For the text-containing cell, return its midpoint in [X, Y] coordinate format. 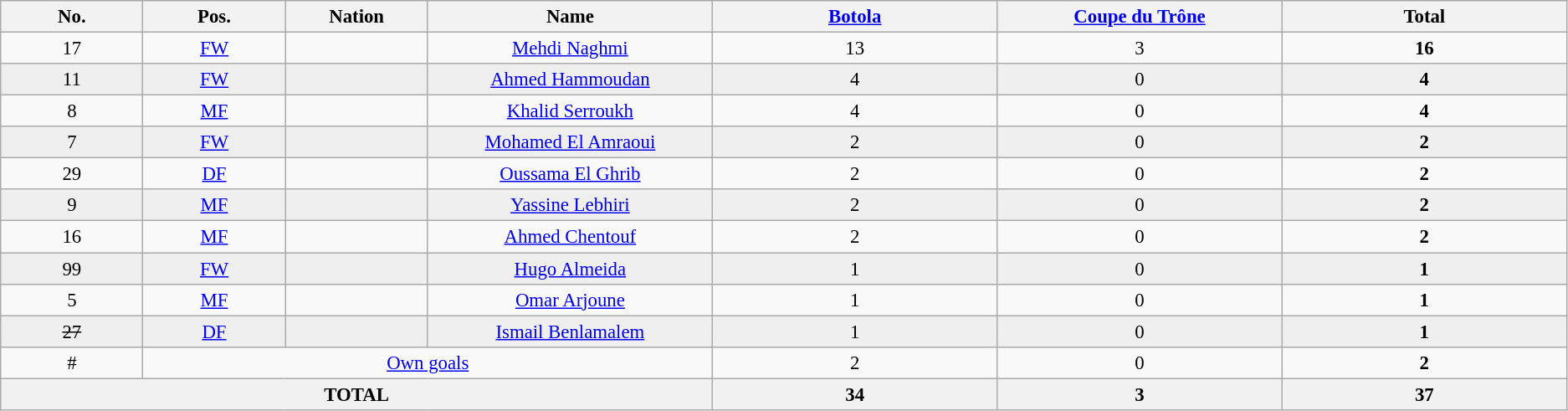
Oussama El Ghrib [570, 174]
Ahmed Hammoudan [570, 80]
29 [72, 174]
27 [72, 331]
Ahmed Chentouf [570, 237]
Mehdi Naghmi [570, 49]
Ismail Benlamalem [570, 331]
Name [570, 17]
No. [72, 17]
99 [72, 269]
13 [855, 49]
11 [72, 80]
TOTAL [356, 394]
Nation [356, 17]
34 [855, 394]
Pos. [214, 17]
Coupe du Trône [1140, 17]
17 [72, 49]
37 [1424, 394]
Botola [855, 17]
Own goals [428, 362]
Hugo Almeida [570, 269]
8 [72, 111]
Total [1424, 17]
5 [72, 300]
Omar Arjoune [570, 300]
# [72, 362]
Mohamed El Amraoui [570, 142]
9 [72, 205]
Khalid Serroukh [570, 111]
Yassine Lebhiri [570, 205]
7 [72, 142]
